Locate the cell with the specified text and output its [X, Y] center coordinate. 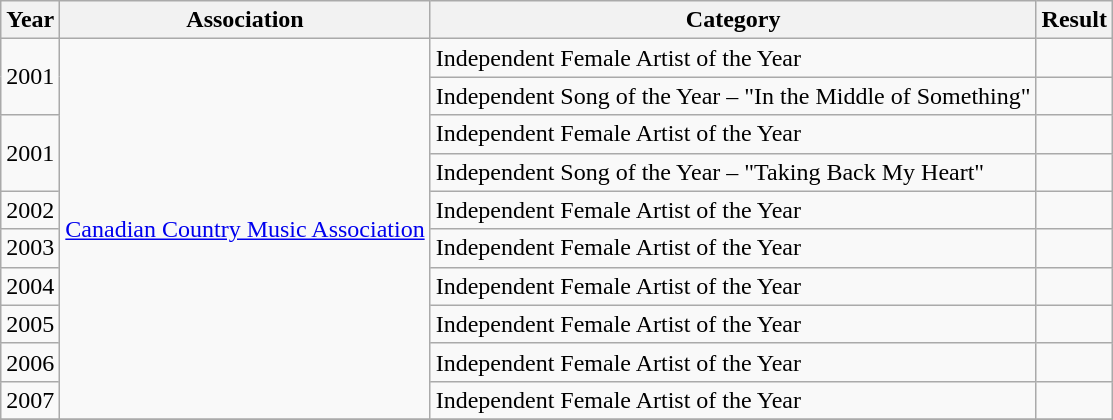
2003 [30, 248]
Canadian Country Music Association [245, 230]
Year [30, 20]
Result [1074, 20]
2004 [30, 286]
2006 [30, 362]
Association [245, 20]
Category [733, 20]
2005 [30, 324]
2007 [30, 400]
2002 [30, 210]
Independent Song of the Year – "In the Middle of Something" [733, 96]
Independent Song of the Year – "Taking Back My Heart" [733, 172]
